Scan for the cell matching the given text and deliver its (x, y) coordinate at center. 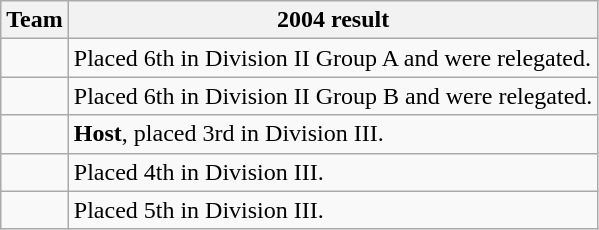
Placed 6th in Division II Group A and were relegated. (333, 58)
Host, placed 3rd in Division III. (333, 134)
Placed 4th in Division III. (333, 172)
Team (35, 20)
Placed 6th in Division II Group B and were relegated. (333, 96)
2004 result (333, 20)
Placed 5th in Division III. (333, 210)
